Detect which cell encompasses the target text, then output its (x, y) center coordinate. 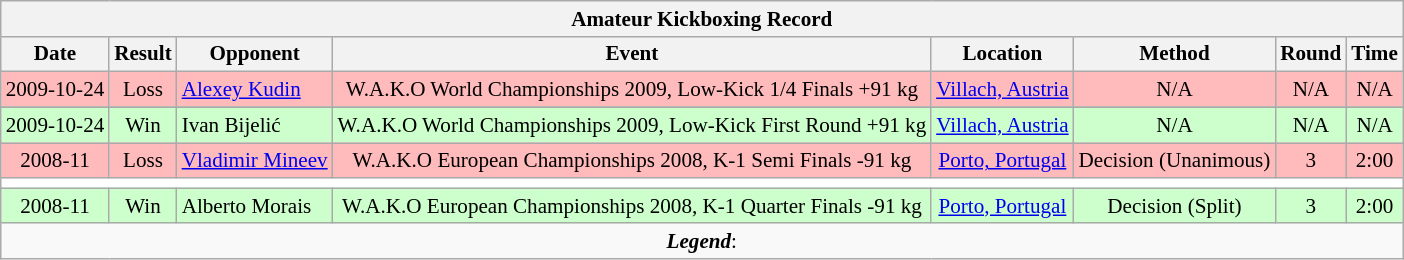
Amateur Kickboxing Record (702, 18)
Location (1002, 54)
W.A.K.O World Championships 2009, Low-Kick 1/4 Finals +91 kg (632, 90)
Time (1374, 54)
Method (1175, 54)
Opponent (255, 54)
Legend: (702, 240)
Alexey Kudin (255, 90)
W.A.K.O European Championships 2008, K-1 Semi Finals -91 kg (632, 160)
W.A.K.O World Championships 2009, Low-Kick First Round +91 kg (632, 124)
Decision (Unanimous) (1175, 160)
Event (632, 54)
Alberto Morais (255, 206)
Decision (Split) (1175, 206)
Result (142, 54)
Date (55, 54)
Vladimir Mineev (255, 160)
Ivan Bijelić (255, 124)
Round (1310, 54)
W.A.K.O European Championships 2008, K-1 Quarter Finals -91 kg (632, 206)
